Extract the (x, y) coordinate from the center of the cell holding the provided text.  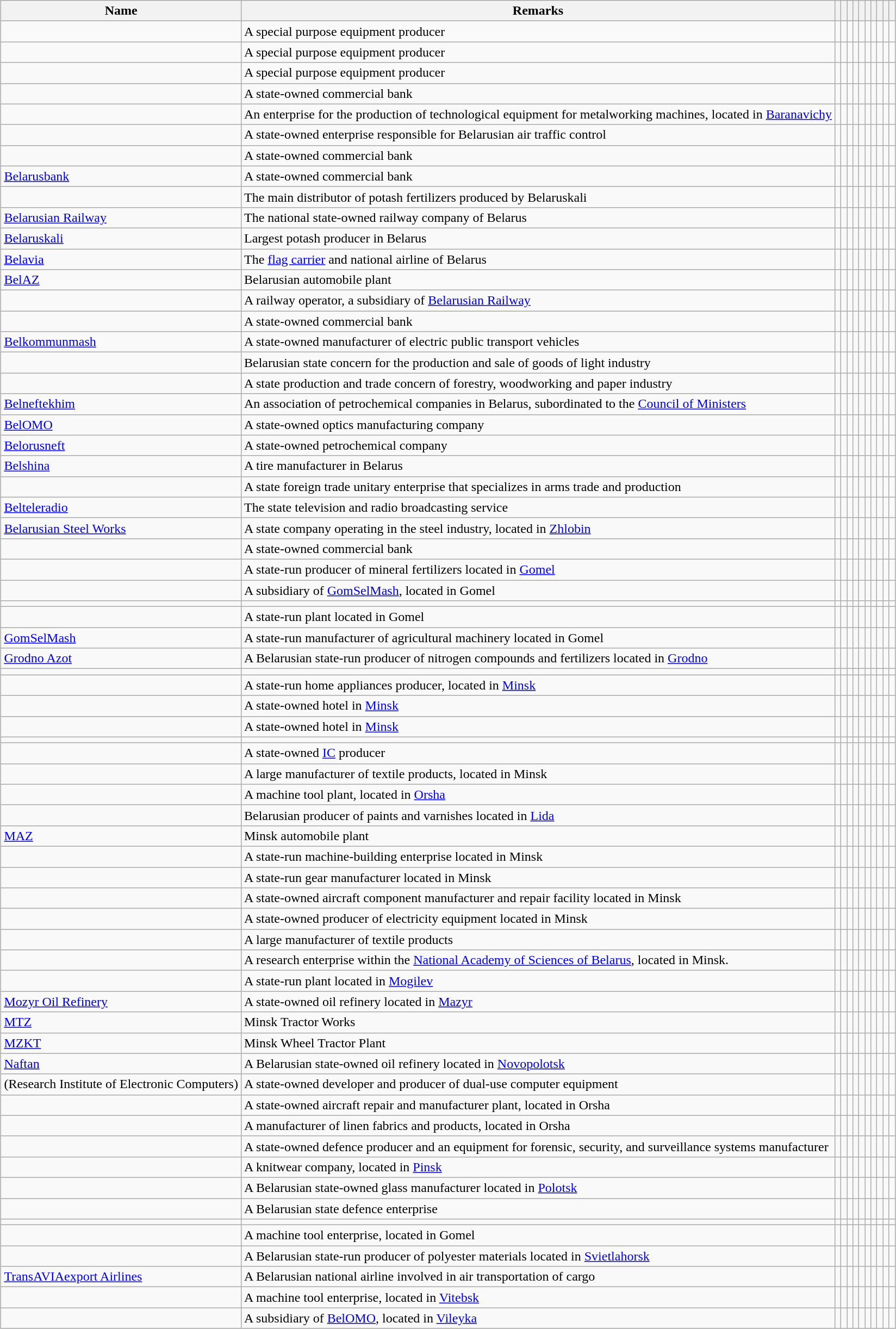
The main distributor of potash fertilizers produced by Belaruskali (538, 197)
MAZ (121, 836)
A Belarusian state-run producer of polyester materials located in Svietlahorsk (538, 1256)
Belarusian producer of paints and varnishes located in Lida (538, 815)
Belarusian Steel Works (121, 528)
An association of petrochemical companies in Belarus, subordinated to the Council of Ministers (538, 404)
A subsidiary of BelOMO, located in Vileyka (538, 1318)
The state television and radio broadcasting service (538, 507)
A manufacturer of linen fabrics and products, located in Orsha (538, 1126)
A state-owned aircraft component manufacturer and repair facility located in Minsk (538, 898)
Belavia (121, 259)
A state-owned developer and producer of dual-use computer equipment (538, 1084)
BelOMO (121, 425)
A state-run plant located in Mogilev (538, 981)
A state-owned enterprise responsible for Belarusian air traffic control (538, 135)
A Belarusian national airline involved in air transportation of cargo (538, 1277)
A machine tool enterprise, located in Vitebsk (538, 1297)
MTZ (121, 1022)
A state-run manufacturer of agricultural machinery located in Gomel (538, 638)
A state company operating in the steel industry, located in Zhlobin (538, 528)
Belarusbank (121, 176)
A state-owned aircraft repair and manufacturer plant, located in Orsha (538, 1105)
GomSelMash (121, 638)
BelAZ (121, 280)
A state-run producer of mineral fertilizers located in Gomel (538, 569)
A large manufacturer of textile products (538, 940)
The national state-owned railway company of Belarus (538, 218)
A state-owned manufacturer of electric public transport vehicles (538, 342)
Mozyr Oil Refinery (121, 1002)
An enterprise for the production of technological equipment for metalworking machines, located in Baranavichy (538, 114)
A machine tool plant, located in Orsha (538, 794)
A subsidiary of GomSelMash, located in Gomel (538, 590)
Belarusian state concern for the production and sale of goods of light industry (538, 363)
Belarusian automobile plant (538, 280)
A Belarusian state defence enterprise (538, 1209)
Naftan (121, 1064)
A state-run machine-building enterprise located in Minsk (538, 856)
A state-owned optics manufacturing company (538, 425)
A state foreign trade unitary enterprise that specializes in arms trade and production (538, 487)
A state-owned producer of electricity equipment located in Minsk (538, 919)
A state-owned petrochemical company (538, 445)
Belaruskali (121, 238)
A Belarusian state-owned oil refinery located in Novopolotsk (538, 1064)
Largest potash producer in Belarus (538, 238)
Minsk Wheel Tractor Plant (538, 1043)
Remarks (538, 11)
Minsk automobile plant (538, 836)
TransAVIAexport Airlines (121, 1277)
Belkommunmash (121, 342)
A state-run gear manufacturer located in Minsk (538, 877)
Grodno Azot (121, 659)
A state-run home appliances producer, located in Minsk (538, 685)
Belteleradio (121, 507)
A knitwear company, located in Pinsk (538, 1167)
Belneftekhim (121, 404)
Belorusneft (121, 445)
A machine tool enterprise, located in Gomel (538, 1235)
A state-run plant located in Gomel (538, 617)
(Research Institute of Electronic Computers) (121, 1084)
A Belarusian state-owned glass manufacturer located in Polotsk (538, 1188)
A research enterprise within the National Academy of Sciences of Belarus, located in Minsk. (538, 960)
A railway operator, a subsidiary of Belarusian Railway (538, 301)
A Belarusian state-run producer of nitrogen compounds and fertilizers located in Grodno (538, 659)
A tire manufacturer in Belarus (538, 466)
A large manufacturer of textile products, located in Minsk (538, 774)
A state-owned defence producer and an equipment for forensic, security, and surveillance systems manufacturer (538, 1146)
A state production and trade concern of forestry, woodworking and paper industry (538, 383)
Name (121, 11)
Belshina (121, 466)
The flag carrier and national airline of Belarus (538, 259)
Belarusian Railway (121, 218)
A state-owned IC producer (538, 753)
MZKT (121, 1043)
Minsk Tractor Works (538, 1022)
A state-owned oil refinery located in Mazyr (538, 1002)
